Pinpoint the cell where the given text exists, returning its (X, Y) midpoint coordinate. 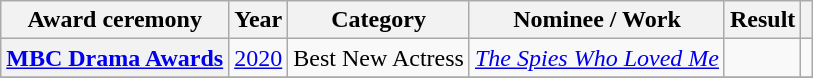
Category (379, 20)
Best New Actress (379, 58)
Year (258, 20)
2020 (258, 58)
Nominee / Work (596, 20)
Result (762, 20)
The Spies Who Loved Me (596, 58)
MBC Drama Awards (115, 58)
Award ceremony (115, 20)
